Detect which cell encompasses the target text, then output its [X, Y] center coordinate. 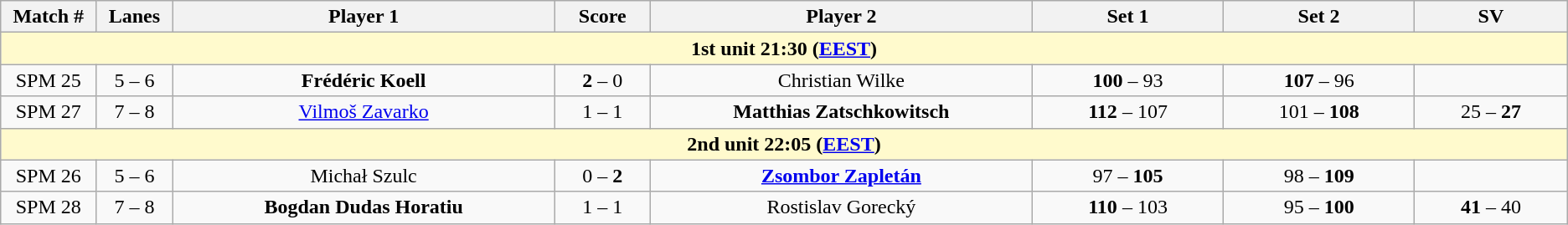
Set 1 [1127, 17]
2 – 0 [602, 80]
97 – 105 [1127, 176]
Player 1 [364, 17]
Vilmoš Zavarko [364, 112]
Score [602, 17]
SPM 26 [49, 176]
110 – 103 [1127, 207]
Match # [49, 17]
Matthias Zatschkowitsch [841, 112]
Christian Wilke [841, 80]
Lanes [134, 17]
Rostislav Gorecký [841, 207]
Michał Szulc [364, 176]
SPM 27 [49, 112]
Frédéric Koell [364, 80]
107 – 96 [1319, 80]
SPM 25 [49, 80]
Set 2 [1319, 17]
41 – 40 [1491, 207]
SV [1491, 17]
112 – 107 [1127, 112]
95 – 100 [1319, 207]
98 – 109 [1319, 176]
Zsombor Zapletán [841, 176]
2nd unit 22:05 (EEST) [784, 144]
Bogdan Dudas Horatiu [364, 207]
25 – 27 [1491, 112]
SPM 28 [49, 207]
100 – 93 [1127, 80]
101 – 108 [1319, 112]
1st unit 21:30 (EEST) [784, 49]
0 – 2 [602, 176]
Player 2 [841, 17]
